For the text-containing cell, return its midpoint in [X, Y] coordinate format. 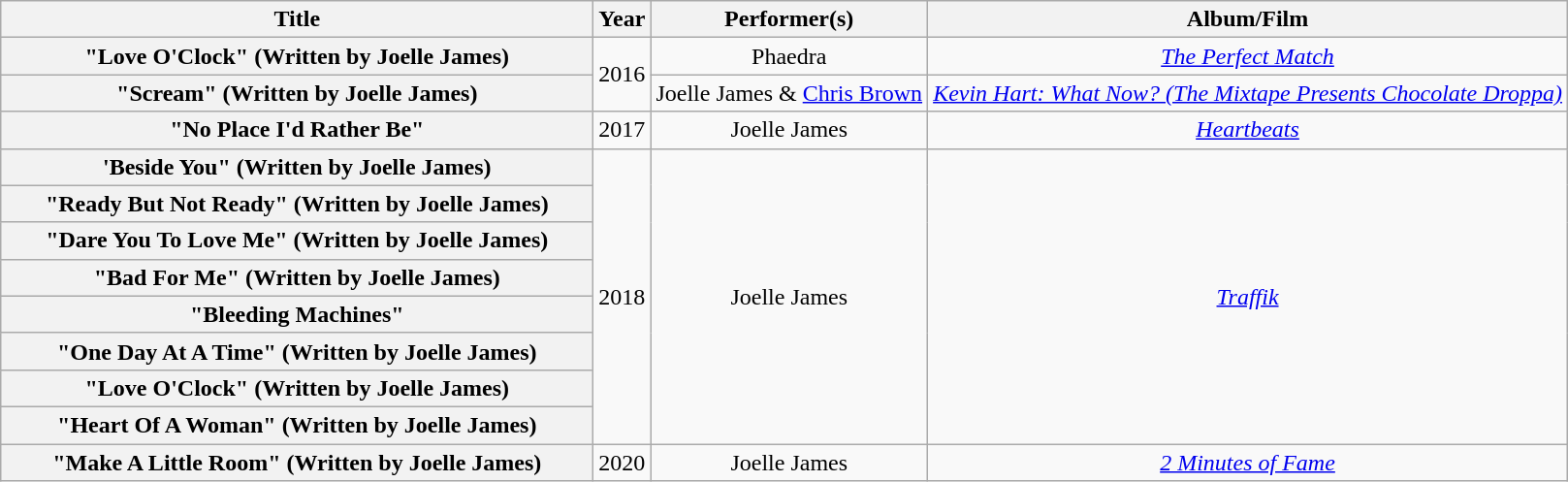
"No Place I'd Rather Be" [297, 130]
"Heart Of A Woman" (Written by Joelle James) [297, 425]
"Make A Little Room" (Written by Joelle James) [297, 463]
"Bleeding Machines" [297, 314]
2020 [623, 463]
2016 [623, 75]
Heartbeats [1248, 130]
Album/Film [1248, 19]
2017 [623, 130]
"Ready But Not Ready" (Written by Joelle James) [297, 204]
"Bad For Me" (Written by Joelle James) [297, 277]
'Beside You" (Written by Joelle James) [297, 167]
2 Minutes of Fame [1248, 463]
The Perfect Match [1248, 56]
"Dare You To Love Me" (Written by Joelle James) [297, 241]
"Scream" (Written by Joelle James) [297, 93]
Kevin Hart: What Now? (The Mixtape Presents Chocolate Droppa) [1248, 93]
Performer(s) [789, 19]
Year [623, 19]
Phaedra [789, 56]
2018 [623, 296]
"One Day At A Time" (Written by Joelle James) [297, 351]
Title [297, 19]
Joelle James & Chris Brown [789, 93]
Traffik [1248, 296]
